For the text-containing cell, return its midpoint in [x, y] coordinate format. 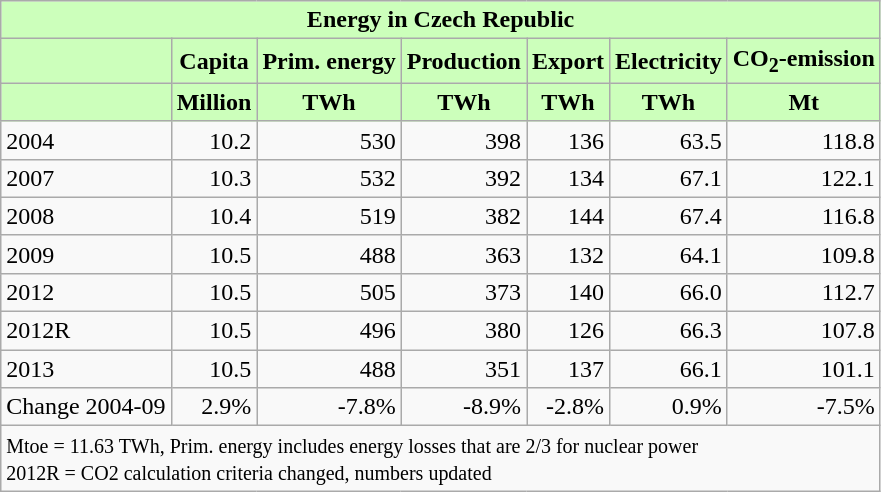
505 [329, 292]
10.3 [214, 178]
10.4 [214, 216]
122.1 [804, 178]
2007 [86, 178]
Energy in Czech Republic [441, 20]
126 [568, 331]
Electricity [669, 61]
Export [568, 61]
2012R [86, 331]
Production [464, 61]
67.4 [669, 216]
532 [329, 178]
351 [464, 369]
144 [568, 216]
136 [568, 140]
101.1 [804, 369]
0.9% [669, 407]
2012 [86, 292]
107.8 [804, 331]
137 [568, 369]
66.0 [669, 292]
373 [464, 292]
2013 [86, 369]
66.3 [669, 331]
64.1 [669, 254]
2004 [86, 140]
63.5 [669, 140]
-8.9% [464, 407]
519 [329, 216]
-7.8% [329, 407]
Mt [804, 102]
Million [214, 102]
2.9% [214, 407]
-7.5% [804, 407]
Change 2004-09 [86, 407]
134 [568, 178]
118.8 [804, 140]
CO2-emission [804, 61]
67.1 [669, 178]
Capita [214, 61]
363 [464, 254]
2009 [86, 254]
112.7 [804, 292]
10.2 [214, 140]
382 [464, 216]
380 [464, 331]
496 [329, 331]
140 [568, 292]
-2.8% [568, 407]
398 [464, 140]
116.8 [804, 216]
Mtoe = 11.63 TWh, Prim. energy includes energy losses that are 2/3 for nuclear power2012R = CO2 calculation criteria changed, numbers updated [441, 458]
132 [568, 254]
530 [329, 140]
392 [464, 178]
109.8 [804, 254]
66.1 [669, 369]
Prim. energy [329, 61]
2008 [86, 216]
